Locate the cell with the specified text and output its [X, Y] center coordinate. 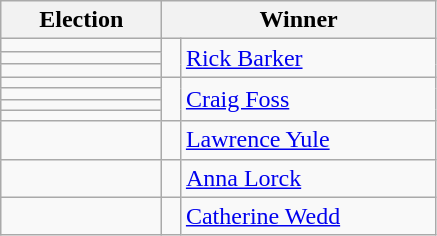
Lawrence Yule [308, 140]
Rick Barker [308, 58]
Anna Lorck [308, 178]
Craig Foss [308, 99]
Election [82, 20]
Winner [299, 20]
Catherine Wedd [308, 216]
